Capture the cell that displays the provided text and extract its (X, Y) central coordinate. 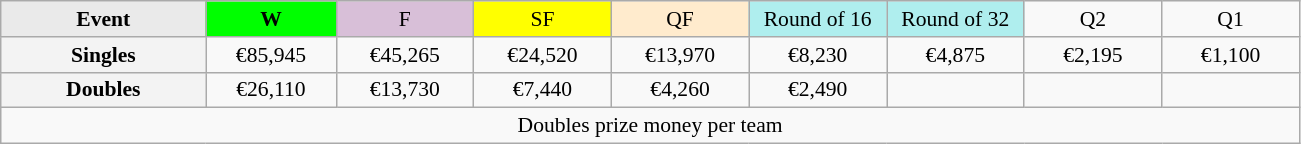
€24,520 (543, 55)
€2,195 (1093, 55)
€8,230 (818, 55)
€4,260 (680, 90)
F (405, 19)
€45,265 (405, 55)
QF (680, 19)
Singles (104, 55)
SF (543, 19)
Q1 (1231, 19)
€4,875 (955, 55)
€85,945 (271, 55)
Round of 32 (955, 19)
Q2 (1093, 19)
€1,100 (1231, 55)
€26,110 (271, 90)
€13,730 (405, 90)
W (271, 19)
€13,970 (680, 55)
Round of 16 (818, 19)
€7,440 (543, 90)
Doubles prize money per team (650, 126)
Doubles (104, 90)
Event (104, 19)
€2,490 (818, 90)
